Capture the cell that displays the provided text and extract its (x, y) central coordinate. 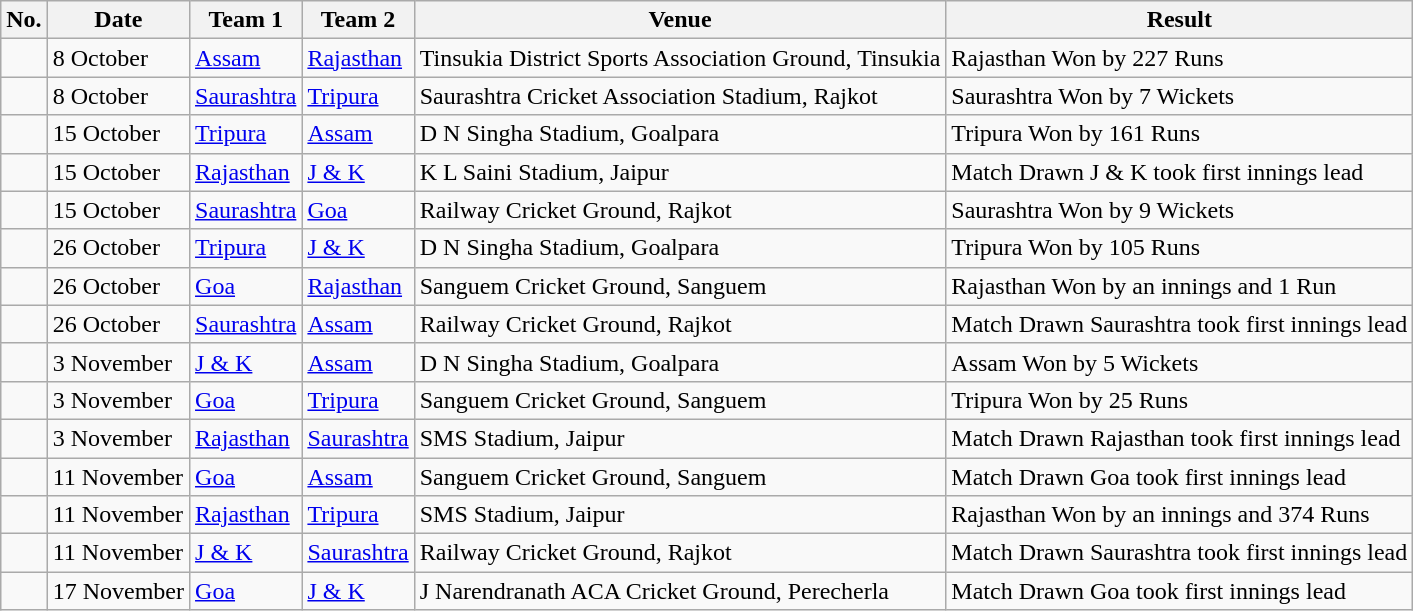
Venue (680, 20)
Result (1180, 20)
Rajasthan Won by an innings and 1 Run (1180, 286)
Tripura Won by 105 Runs (1180, 248)
Saurashtra Won by 9 Wickets (1180, 210)
Rajasthan Won by an innings and 374 Runs (1180, 515)
Tripura Won by 25 Runs (1180, 400)
Team 1 (246, 20)
No. (24, 20)
Rajasthan Won by 227 Runs (1180, 58)
Assam Won by 5 Wickets (1180, 362)
Saurashtra Won by 7 Wickets (1180, 96)
J Narendranath ACA Cricket Ground, Perecherla (680, 591)
Match Drawn Rajasthan took first innings lead (1180, 438)
Team 2 (358, 20)
Saurashtra Cricket Association Stadium, Rajkot (680, 96)
Date (118, 20)
K L Saini Stadium, Jaipur (680, 172)
Tinsukia District Sports Association Ground, Tinsukia (680, 58)
Match Drawn J & K took first innings lead (1180, 172)
Tripura Won by 161 Runs (1180, 134)
17 November (118, 591)
